Capture the cell that displays the provided text and extract its [x, y] central coordinate. 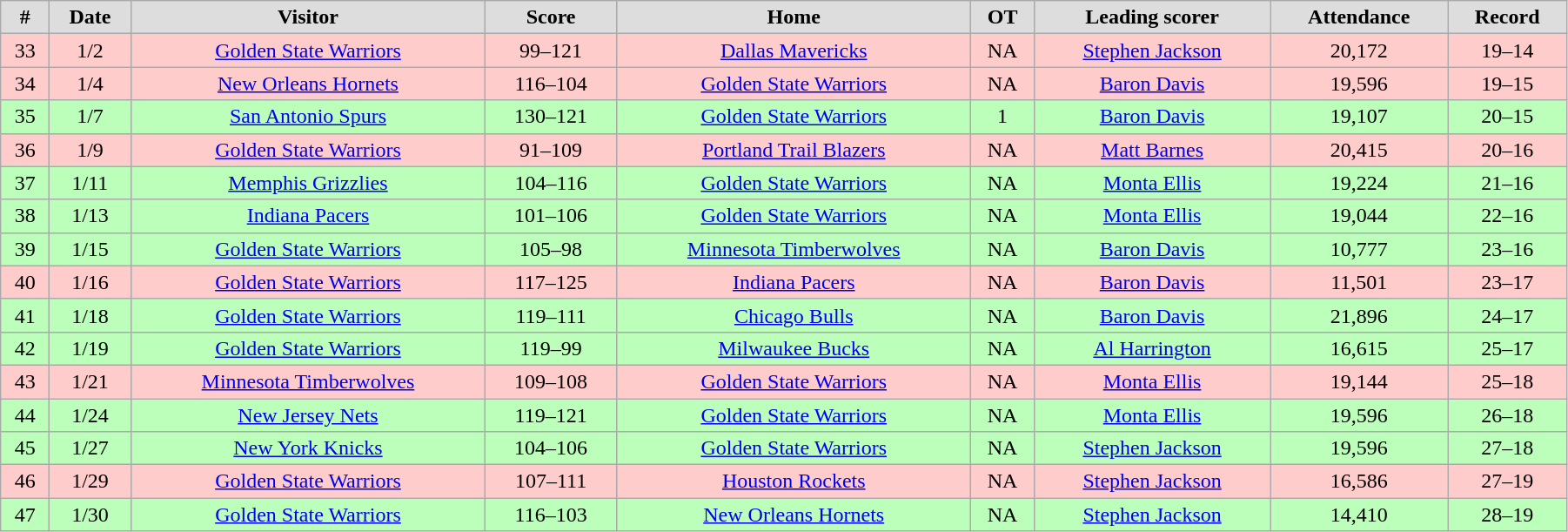
1/7 [90, 117]
28–19 [1507, 515]
20–16 [1507, 150]
21,896 [1359, 315]
16,615 [1359, 348]
1/11 [90, 183]
19–15 [1507, 84]
1/21 [90, 381]
46 [25, 481]
1/15 [90, 249]
91–109 [550, 150]
Home [794, 17]
1/30 [90, 515]
104–116 [550, 183]
1/19 [90, 348]
22–16 [1507, 216]
21–16 [1507, 183]
1/9 [90, 150]
1/18 [90, 315]
101–106 [550, 216]
1/2 [90, 51]
109–108 [550, 381]
35 [25, 117]
20,172 [1359, 51]
1/29 [90, 481]
Portland Trail Blazers [794, 150]
Al Harrington [1152, 348]
19–14 [1507, 51]
Date [90, 17]
43 [25, 381]
38 [25, 216]
Score [550, 17]
1/16 [90, 282]
Leading scorer [1152, 17]
Record [1507, 17]
Memphis Grizzlies [308, 183]
25–17 [1507, 348]
20,415 [1359, 150]
116–104 [550, 84]
104–106 [550, 448]
1/27 [90, 448]
San Antonio Spurs [308, 117]
1 [1002, 117]
19,144 [1359, 381]
Chicago Bulls [794, 315]
OT [1002, 17]
33 [25, 51]
41 [25, 315]
16,586 [1359, 481]
14,410 [1359, 515]
24–17 [1507, 315]
107–111 [550, 481]
27–19 [1507, 481]
119–111 [550, 315]
119–99 [550, 348]
105–98 [550, 249]
99–121 [550, 51]
34 [25, 84]
20–15 [1507, 117]
Attendance [1359, 17]
Dallas Mavericks [794, 51]
1/4 [90, 84]
Visitor [308, 17]
42 [25, 348]
44 [25, 415]
47 [25, 515]
Matt Barnes [1152, 150]
39 [25, 249]
19,224 [1359, 183]
117–125 [550, 282]
Milwaukee Bucks [794, 348]
119–121 [550, 415]
27–18 [1507, 448]
# [25, 17]
23–16 [1507, 249]
26–18 [1507, 415]
36 [25, 150]
New York Knicks [308, 448]
45 [25, 448]
25–18 [1507, 381]
23–17 [1507, 282]
116–103 [550, 515]
New Jersey Nets [308, 415]
10,777 [1359, 249]
19,107 [1359, 117]
19,044 [1359, 216]
40 [25, 282]
Houston Rockets [794, 481]
1/24 [90, 415]
37 [25, 183]
11,501 [1359, 282]
130–121 [550, 117]
1/13 [90, 216]
